Scan for the cell matching the given text and deliver its [X, Y] coordinate at center. 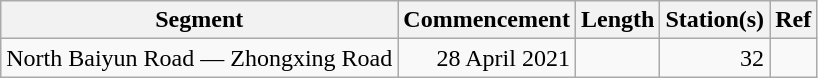
Segment [200, 20]
28 April 2021 [487, 58]
32 [715, 58]
Length [617, 20]
Commencement [487, 20]
North Baiyun Road — Zhongxing Road [200, 58]
Station(s) [715, 20]
Ref [794, 20]
